Find where the given text appears and provide that cell's center as [X, Y] coordinate. 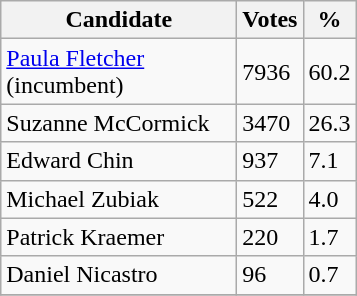
Candidate [119, 20]
Suzanne McCormick [119, 123]
Patrick Kraemer [119, 237]
% [330, 20]
937 [270, 161]
3470 [270, 123]
26.3 [330, 123]
0.7 [330, 275]
7936 [270, 72]
522 [270, 199]
Michael Zubiak [119, 199]
Daniel Nicastro [119, 275]
60.2 [330, 72]
Edward Chin [119, 161]
220 [270, 237]
Paula Fletcher (incumbent) [119, 72]
1.7 [330, 237]
4.0 [330, 199]
7.1 [330, 161]
Votes [270, 20]
96 [270, 275]
